Pinpoint the cell where the given text exists, returning its (x, y) midpoint coordinate. 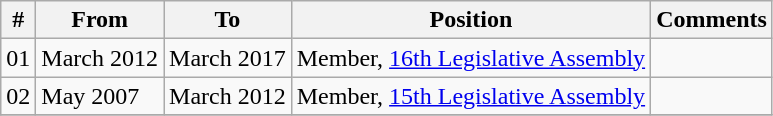
# (18, 20)
March 2017 (228, 58)
From (100, 20)
01 (18, 58)
02 (18, 96)
Position (470, 20)
Member, 16th Legislative Assembly (470, 58)
Comments (712, 20)
May 2007 (100, 96)
To (228, 20)
Member, 15th Legislative Assembly (470, 96)
